Pinpoint the cell where the given text exists, returning its [x, y] midpoint coordinate. 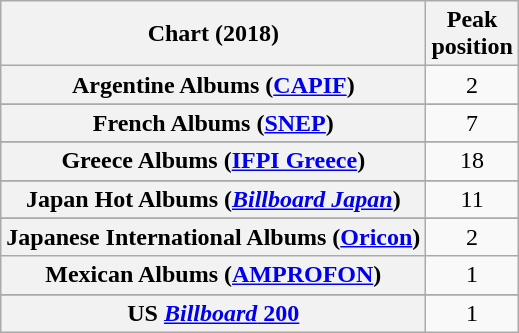
Japanese International Albums (Oricon) [214, 237]
French Albums (SNEP) [214, 123]
18 [472, 161]
11 [472, 199]
Chart (2018) [214, 34]
Greece Albums (IFPI Greece) [214, 161]
Peak position [472, 34]
US Billboard 200 [214, 313]
7 [472, 123]
Japan Hot Albums (Billboard Japan) [214, 199]
Mexican Albums (AMPROFON) [214, 275]
Argentine Albums (CAPIF) [214, 85]
